Locate the cell with the specified text and output its (X, Y) center coordinate. 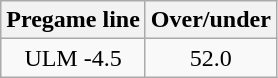
ULM -4.5 (74, 58)
Pregame line (74, 20)
Over/under (210, 20)
52.0 (210, 58)
